Output the [x, y] coordinate of the center of the cell containing the given text.  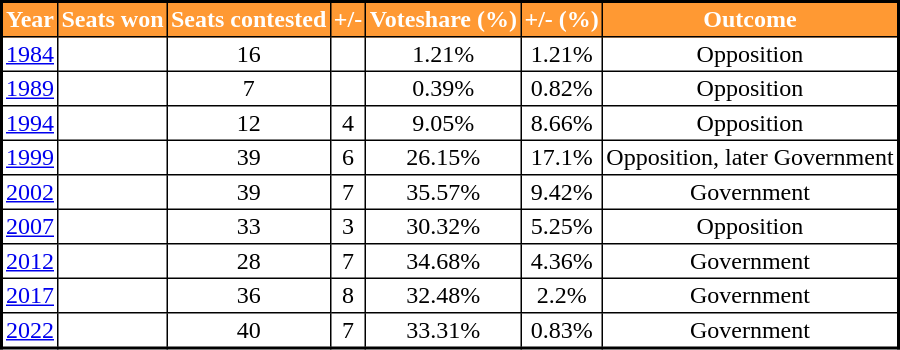
Opposition, later Government [751, 157]
Outcome [751, 20]
+/- [348, 20]
2002 [30, 192]
33 [248, 226]
9.42% [562, 192]
0.39% [444, 88]
4 [348, 123]
1984 [30, 54]
33.31% [444, 330]
1994 [30, 123]
0.83% [562, 330]
35.57% [444, 192]
2017 [30, 295]
Seats contested [248, 20]
26.15% [444, 157]
Voteshare (%) [444, 20]
12 [248, 123]
1999 [30, 157]
5.25% [562, 226]
Seats won [113, 20]
8 [348, 295]
36 [248, 295]
6 [348, 157]
2007 [30, 226]
2012 [30, 261]
9.05% [444, 123]
4.36% [562, 261]
34.68% [444, 261]
30.32% [444, 226]
Year [30, 20]
+/- (%) [562, 20]
1989 [30, 88]
17.1% [562, 157]
8.66% [562, 123]
16 [248, 54]
28 [248, 261]
2.2% [562, 295]
2022 [30, 330]
0.82% [562, 88]
32.48% [444, 295]
40 [248, 330]
3 [348, 226]
